Capture the cell that displays the provided text and extract its (X, Y) central coordinate. 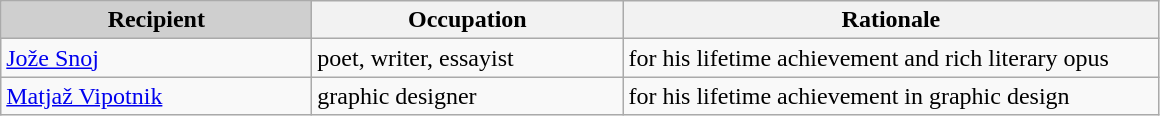
for his lifetime achievement in graphic design (891, 96)
for his lifetime achievement and rich literary opus (891, 58)
Recipient (156, 20)
Jože Snoj (156, 58)
graphic designer (468, 96)
poet, writer, essayist (468, 58)
Matjaž Vipotnik (156, 96)
Occupation (468, 20)
Rationale (891, 20)
